Scan for the cell matching the given text and deliver its [X, Y] coordinate at center. 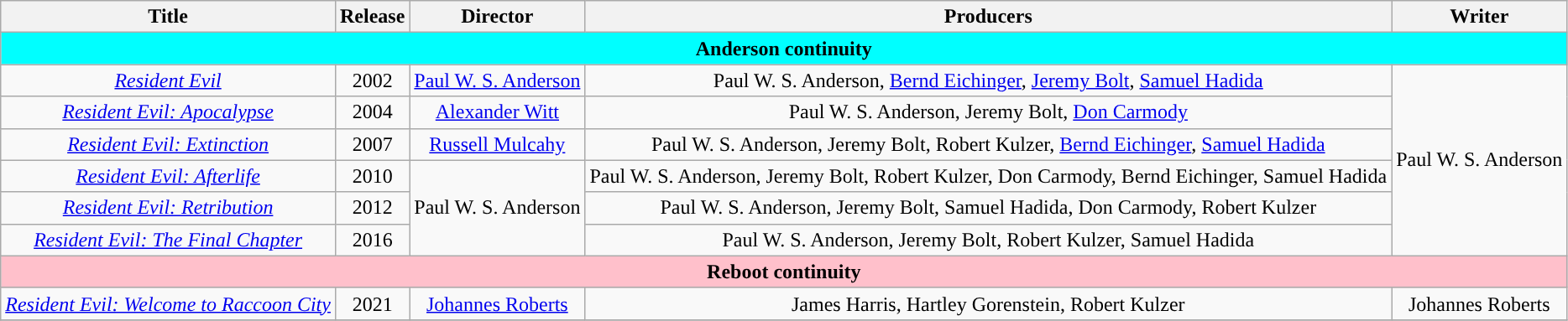
Anderson continuity [784, 49]
Resident Evil: Apocalypse [168, 112]
Resident Evil: Welcome to Raccoon City [168, 303]
Producers [989, 17]
Release [372, 17]
Paul W. S. Anderson, Jeremy Bolt, Samuel Hadida, Don Carmody, Robert Kulzer [989, 208]
Paul W. S. Anderson, Jeremy Bolt, Robert Kulzer, Don Carmody, Bernd Eichinger, Samuel Hadida [989, 176]
James Harris, Hartley Gorenstein, Robert Kulzer [989, 303]
Director [497, 17]
Paul W. S. Anderson, Bernd Eichinger, Jeremy Bolt, Samuel Hadida [989, 80]
Writer [1479, 17]
Resident Evil [168, 80]
Paul W. S. Anderson, Jeremy Bolt, Robert Kulzer, Bernd Eichinger, Samuel Hadida [989, 144]
Paul W. S. Anderson, Jeremy Bolt, Don Carmody [989, 112]
2021 [372, 303]
2004 [372, 112]
Reboot continuity [784, 272]
Alexander Witt [497, 112]
Resident Evil: The Final Chapter [168, 240]
Resident Evil: Afterlife [168, 176]
Paul W. S. Anderson, Jeremy Bolt, Robert Kulzer, Samuel Hadida [989, 240]
Resident Evil: Extinction [168, 144]
Resident Evil: Retribution [168, 208]
Title [168, 17]
2012 [372, 208]
Russell Mulcahy [497, 144]
2016 [372, 240]
2002 [372, 80]
2010 [372, 176]
2007 [372, 144]
